Find where the given text appears and provide that cell's center as [x, y] coordinate. 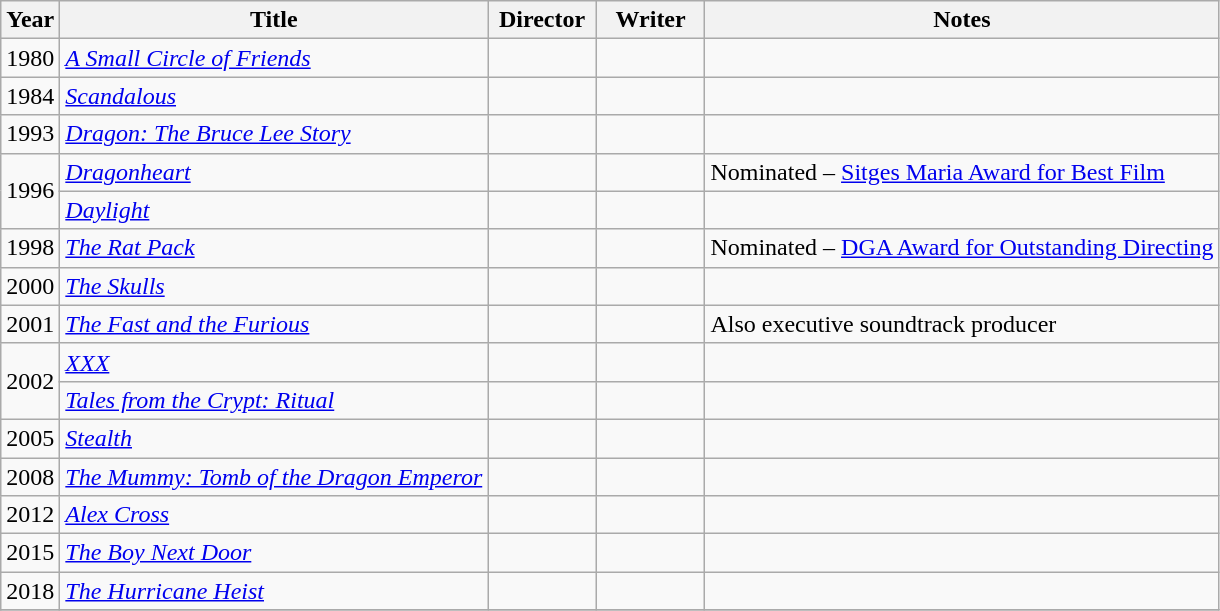
Dragon: The Bruce Lee Story [274, 134]
2012 [30, 515]
The Boy Next Door [274, 553]
The Mummy: Tomb of the Dragon Emperor [274, 477]
A Small Circle of Friends [274, 58]
1980 [30, 58]
The Rat Pack [274, 248]
Tales from the Crypt: Ritual [274, 400]
Year [30, 20]
The Hurricane Heist [274, 591]
1998 [30, 248]
Notes [962, 20]
2001 [30, 324]
1984 [30, 96]
Stealth [274, 438]
Also executive soundtrack producer [962, 324]
2018 [30, 591]
2015 [30, 553]
Title [274, 20]
Writer [650, 20]
XXX [274, 362]
Daylight [274, 210]
2000 [30, 286]
1996 [30, 191]
Dragonheart [274, 172]
Nominated – Sitges Maria Award for Best Film [962, 172]
2008 [30, 477]
1993 [30, 134]
Nominated – DGA Award for Outstanding Directing [962, 248]
The Skulls [274, 286]
The Fast and the Furious [274, 324]
2005 [30, 438]
Scandalous [274, 96]
Director [542, 20]
Alex Cross [274, 515]
2002 [30, 381]
